Provide the [X, Y] coordinate of the cell's center where the given text is located.  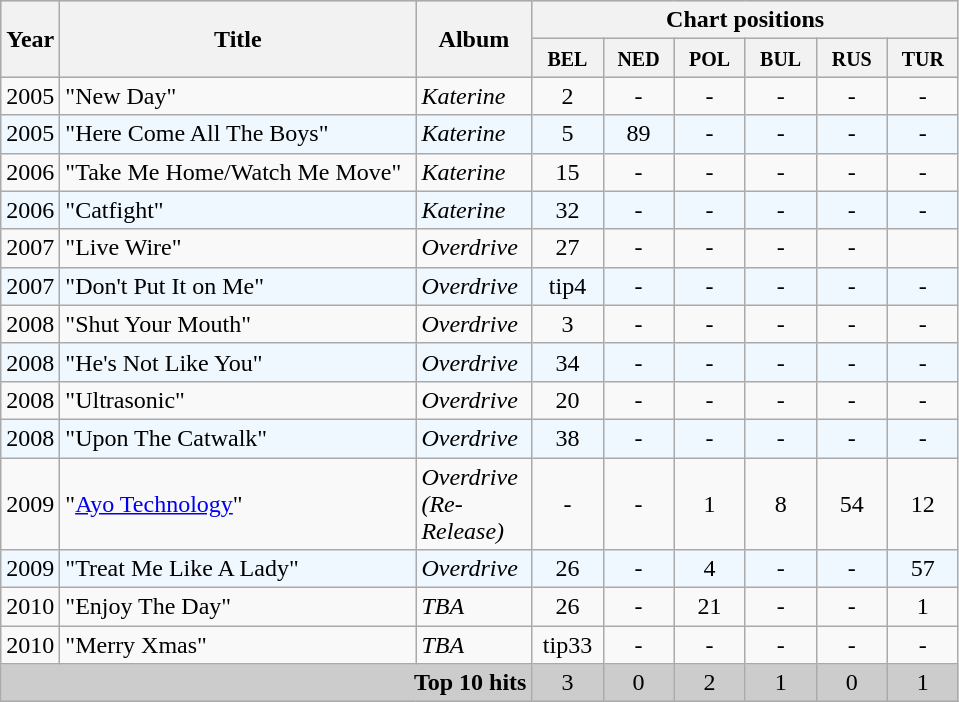
34 [568, 362]
27 [568, 248]
"Enjoy The Day" [238, 607]
"Take Me Home/Watch Me Move" [238, 172]
8 [780, 504]
Overdrive (Re-Release) [474, 504]
21 [710, 607]
"Upon The Catwalk" [238, 438]
POL [710, 58]
"Shut Your Mouth" [238, 324]
"Don't Put It on Me" [238, 286]
54 [852, 504]
"Catfight" [238, 210]
BEL [568, 58]
"Merry Xmas" [238, 645]
tip33 [568, 645]
"Live Wire" [238, 248]
Chart positions [745, 20]
57 [922, 569]
TUR [922, 58]
"Here Come All The Boys" [238, 134]
32 [568, 210]
Album [474, 39]
"Ultrasonic" [238, 400]
tip4 [568, 286]
"New Day" [238, 96]
12 [922, 504]
4 [710, 569]
"Treat Me Like A Lady" [238, 569]
20 [568, 400]
NED [638, 58]
15 [568, 172]
"Ayo Technology" [238, 504]
BUL [780, 58]
RUS [852, 58]
38 [568, 438]
5 [568, 134]
"He's Not Like You" [238, 362]
Top 10 hits [266, 683]
Year [30, 39]
89 [638, 134]
Title [238, 39]
